Identify which cell holds the provided text, then report its [x, y] central coordinate. 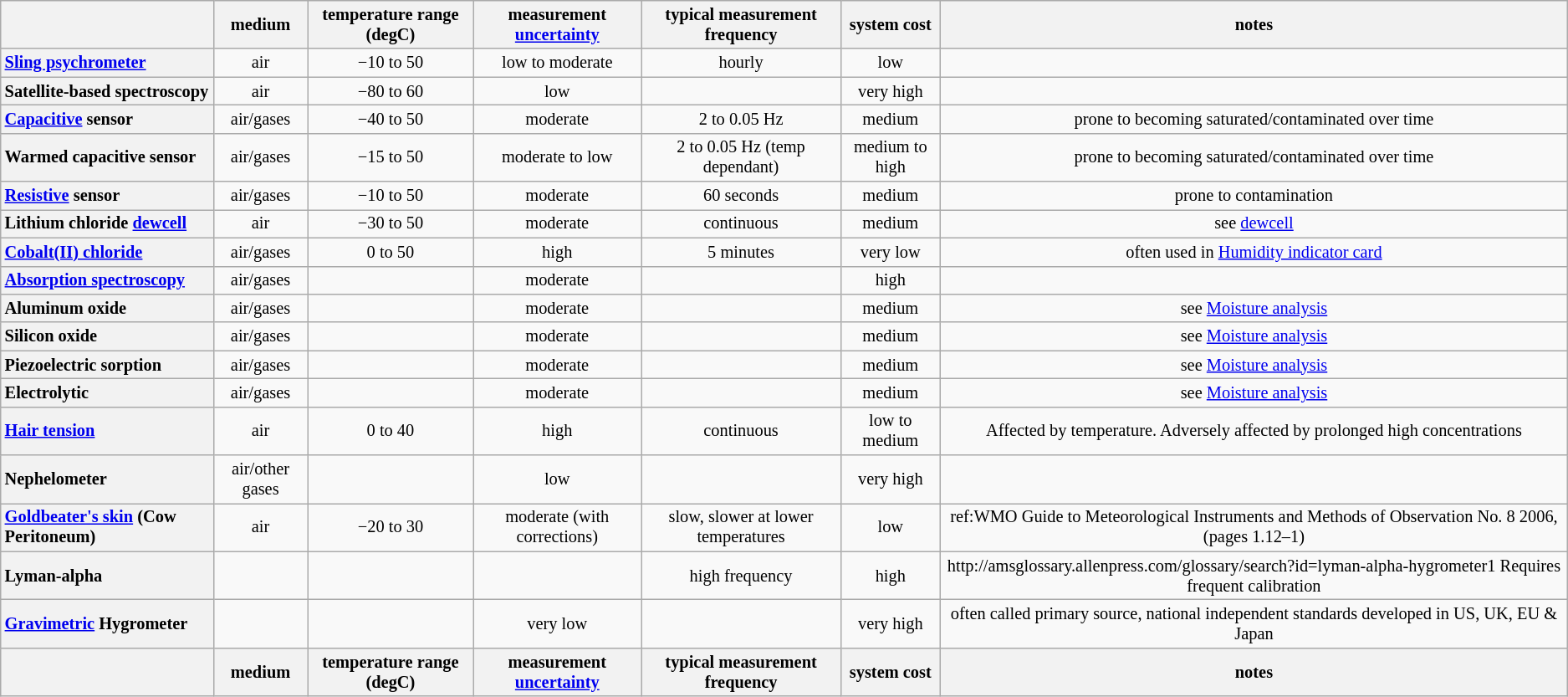
moderate (with corrections) [557, 527]
Electrolytic [107, 392]
Satellite-based spectroscopy [107, 91]
2 to 0.05 Hz (temp dependant) [741, 157]
Absorption spectroscopy [107, 280]
0 to 40 [391, 431]
−80 to 60 [391, 91]
Aluminum oxide [107, 308]
Nephelometer [107, 479]
−40 to 50 [391, 119]
Gravimetric Hygrometer [107, 623]
0 to 50 [391, 252]
5 minutes [741, 252]
low to medium [891, 431]
Sling psychrometer [107, 63]
often called primary source, national independent standards developed in US, UK, EU & Japan [1254, 623]
Lyman-alpha [107, 576]
http://amsglossary.allenpress.com/glossary/search?id=lyman-alpha-hygrometer1 Requires frequent calibration [1254, 576]
moderate to low [557, 157]
Goldbeater's skin (Cow Peritoneum) [107, 527]
−15 to 50 [391, 157]
Hair tension [107, 431]
−30 to 50 [391, 223]
Lithium chloride dewcell [107, 223]
air/other gases [261, 479]
often used in Humidity indicator card [1254, 252]
Piezoelectric sorption [107, 365]
hourly [741, 63]
2 to 0.05 Hz [741, 119]
60 seconds [741, 196]
ref:WMO Guide to Meteorological Instruments and Methods of Observation No. 8 2006, (pages 1.12–1) [1254, 527]
Warmed capacitive sensor [107, 157]
Capacitive sensor [107, 119]
low to moderate [557, 63]
Cobalt(II) chloride [107, 252]
Silicon oxide [107, 336]
slow, slower at lower temperatures [741, 527]
Resistive sensor [107, 196]
Affected by temperature. Adversely affected by prolonged high concentrations [1254, 431]
prone to contamination [1254, 196]
medium to high [891, 157]
−20 to 30 [391, 527]
see dewcell [1254, 223]
high frequency [741, 576]
